Pinpoint the cell where the given text exists, returning its [X, Y] midpoint coordinate. 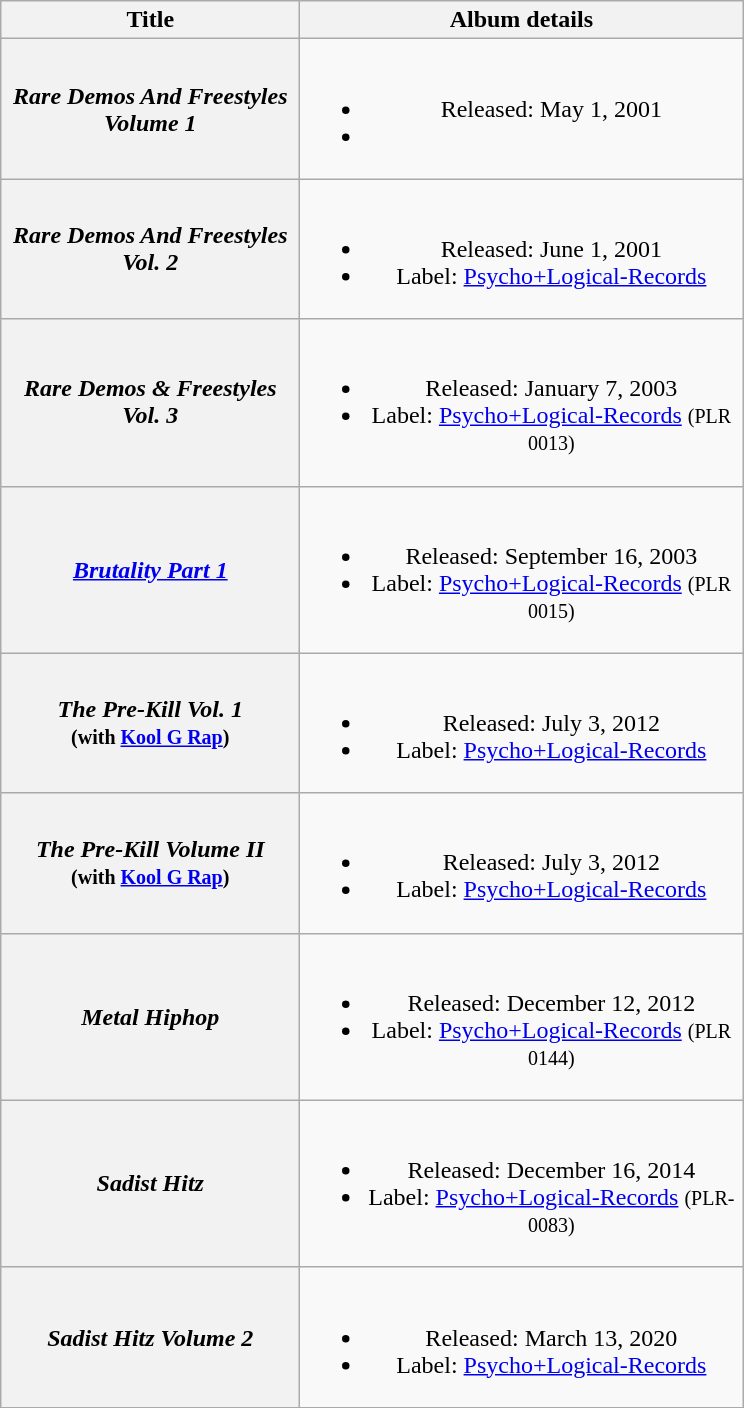
The Pre-Kill Vol. 1(with Kool G Rap) [150, 723]
Released: December 16, 2014Label: Psycho+Logical-Records (PLR-0083) [522, 1184]
Released: May 1, 2001 [522, 109]
Brutality Part 1 [150, 570]
Rare Demos & Freestyles Vol. 3 [150, 402]
Sadist Hitz [150, 1184]
Released: December 12, 2012Label: Psycho+Logical-Records (PLR 0144) [522, 1016]
Released: June 1, 2001Label: Psycho+Logical-Records [522, 249]
Album details [522, 20]
Released: September 16, 2003Label: Psycho+Logical-Records (PLR 0015) [522, 570]
Rare Demos And Freestyles Volume 1 [150, 109]
Sadist Hitz Volume 2 [150, 1337]
Released: January 7, 2003Label: Psycho+Logical-Records (PLR 0013) [522, 402]
Metal Hiphop [150, 1016]
Title [150, 20]
Released: March 13, 2020Label: Psycho+Logical-Records [522, 1337]
The Pre-Kill Volume II(with Kool G Rap) [150, 863]
Rare Demos And Freestyles Vol. 2 [150, 249]
